Scan for the cell matching the given text and deliver its (x, y) coordinate at center. 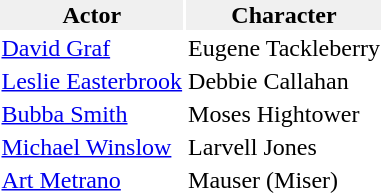
Michael Winslow (92, 147)
Actor (92, 15)
David Graf (92, 48)
Bubba Smith (92, 114)
Leslie Easterbrook (92, 81)
